Scan for the cell matching the given text and deliver its [X, Y] coordinate at center. 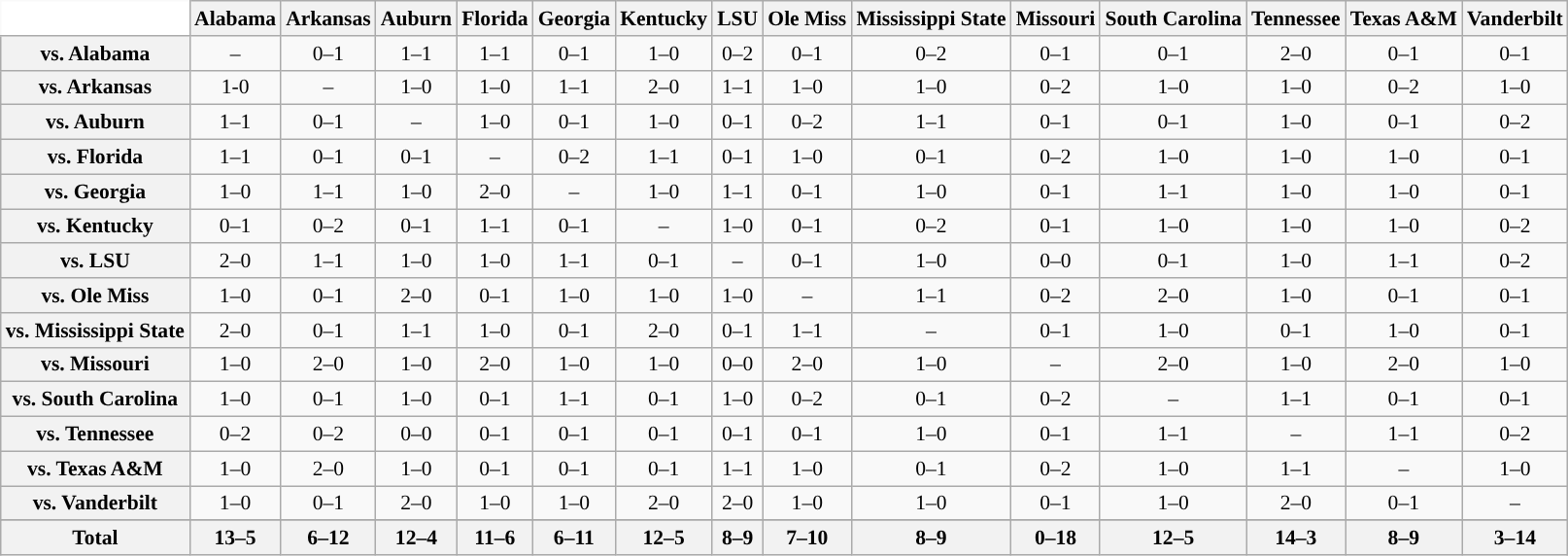
Alabama [235, 18]
Auburn [416, 18]
vs. Kentucky [95, 226]
vs. Mississippi State [95, 330]
vs. Auburn [95, 122]
Kentucky [664, 18]
vs. South Carolina [95, 400]
Vanderbilt [1516, 18]
13–5 [235, 539]
3–14 [1516, 539]
12–4 [416, 539]
Tennessee [1296, 18]
vs. Alabama [95, 53]
vs. Missouri [95, 365]
Total [95, 539]
vs. LSU [95, 261]
Florida [494, 18]
6–11 [574, 539]
14–3 [1296, 539]
Ole Miss [806, 18]
LSU [737, 18]
vs. Florida [95, 157]
Texas A&M [1404, 18]
vs. Tennessee [95, 434]
South Carolina [1174, 18]
Arkansas [328, 18]
Missouri [1056, 18]
vs. Texas A&M [95, 469]
Mississippi State [931, 18]
vs. Vanderbilt [95, 504]
vs. Georgia [95, 191]
Georgia [574, 18]
vs. Ole Miss [95, 295]
1-0 [235, 87]
7–10 [806, 539]
6–12 [328, 539]
vs. Arkansas [95, 87]
0–18 [1056, 539]
11–6 [494, 539]
